Provide the (x, y) coordinate of the cell's center where the given text is located.  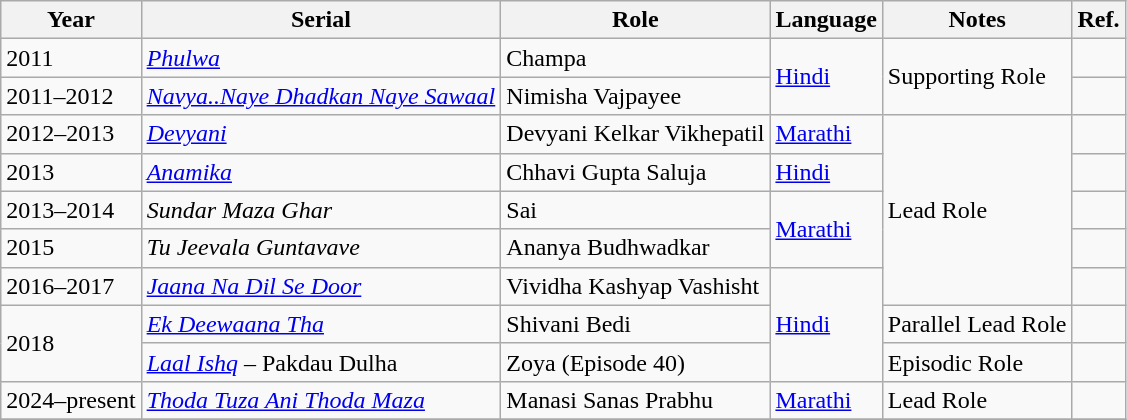
2016–2017 (71, 286)
Chhavi Gupta Saluja (636, 172)
Year (71, 20)
Parallel Lead Role (977, 324)
2015 (71, 248)
Jaana Na Dil Se Door (321, 286)
Devyani (321, 134)
Vividha Kashyap Vashisht (636, 286)
2011 (71, 58)
Sundar Maza Ghar (321, 210)
Supporting Role (977, 77)
Sai (636, 210)
Ek Deewaana Tha (321, 324)
2013 (71, 172)
Shivani Bedi (636, 324)
Language (826, 20)
Thoda Tuza Ani Thoda Maza (321, 400)
Anamika (321, 172)
2018 (71, 343)
Serial (321, 20)
2011–2012 (71, 96)
2013–2014 (71, 210)
Ananya Budhwadkar (636, 248)
Episodic Role (977, 362)
Laal Ishq – Pakdau Dulha (321, 362)
2024–present (71, 400)
Nimisha Vajpayee (636, 96)
Navya..Naye Dhadkan Naye Sawaal (321, 96)
Champa (636, 58)
Notes (977, 20)
Phulwa (321, 58)
Zoya (Episode 40) (636, 362)
Manasi Sanas Prabhu (636, 400)
Devyani Kelkar Vikhepatil (636, 134)
Role (636, 20)
2012–2013 (71, 134)
Ref. (1098, 20)
Tu Jeevala Guntavave (321, 248)
